Identify which cell holds the provided text, then report its [x, y] central coordinate. 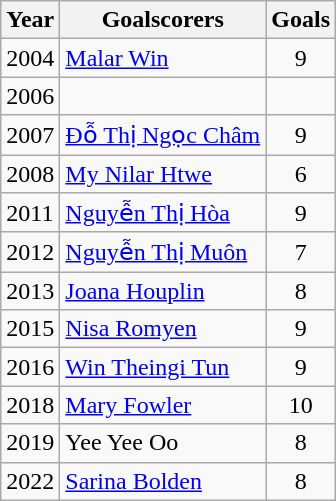
2008 [30, 173]
Year [30, 20]
10 [301, 405]
Goals [301, 20]
2015 [30, 329]
Goalscorers [163, 20]
2016 [30, 367]
Nisa Romyen [163, 329]
6 [301, 173]
Malar Win [163, 58]
Joana Houplin [163, 291]
Nguyễn Thị Hòa [163, 213]
Win Theingi Tun [163, 367]
2012 [30, 252]
2007 [30, 135]
Đỗ Thị Ngọc Châm [163, 135]
My Nilar Htwe [163, 173]
2013 [30, 291]
Nguyễn Thị Muôn [163, 252]
7 [301, 252]
2011 [30, 213]
2004 [30, 58]
2018 [30, 405]
2019 [30, 443]
2006 [30, 96]
Sarina Bolden [163, 481]
Mary Fowler [163, 405]
2022 [30, 481]
Yee Yee Oo [163, 443]
